Output the [x, y] coordinate of the center of the cell containing the given text.  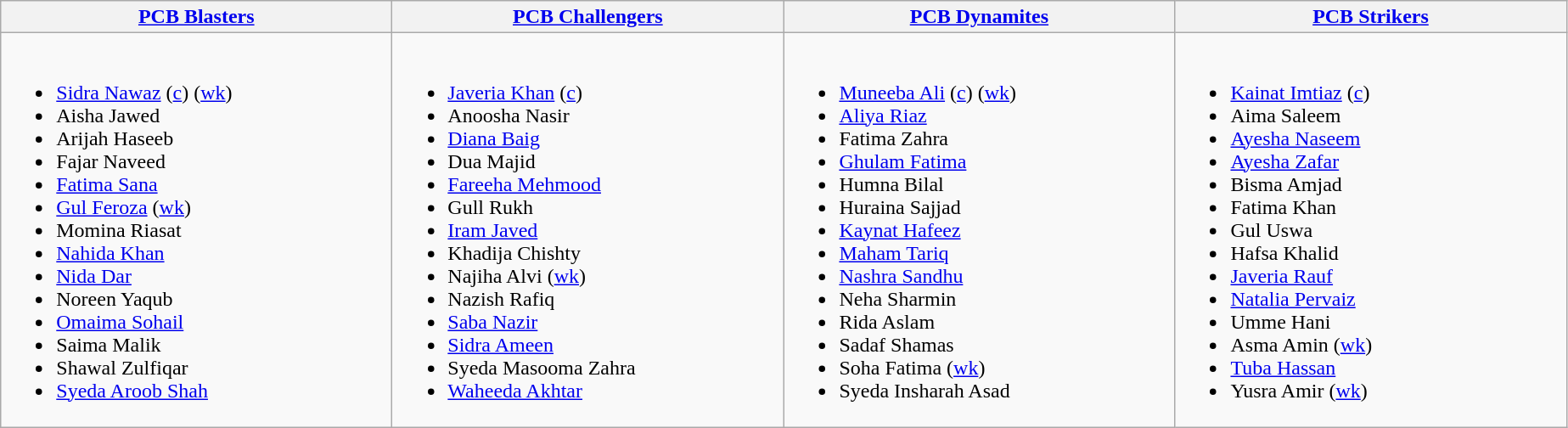
PCB Dynamites [980, 17]
PCB Strikers [1370, 17]
PCB Blasters [197, 17]
PCB Challengers [587, 17]
